Find where the given text appears and provide that cell's center as (X, Y) coordinate. 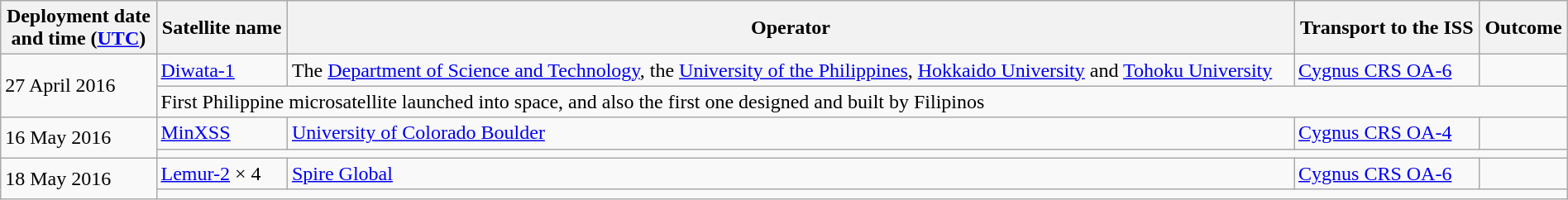
Transport to the ISS (1387, 28)
27 April 2016 (79, 86)
Outcome (1523, 28)
The Department of Science and Technology, the University of the Philippines, Hokkaido University and Tohoku University (791, 70)
Cygnus CRS OA-4 (1387, 133)
Lemur-2 × 4 (222, 174)
First Philippine microsatellite launched into space, and also the first one designed and built by Filipinos (862, 102)
Spire Global (791, 174)
Operator (791, 28)
Satellite name (222, 28)
Deployment dateand time (UTC) (79, 28)
18 May 2016 (79, 179)
University of Colorado Boulder (791, 133)
16 May 2016 (79, 137)
Diwata-1 (222, 70)
MinXSS (222, 133)
